Capture the cell that displays the provided text and extract its (x, y) central coordinate. 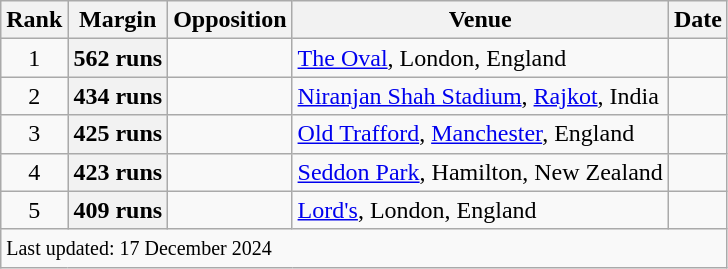
5 (34, 210)
3 (34, 134)
562 runs (118, 58)
Last updated: 17 December 2024 (364, 248)
423 runs (118, 172)
Margin (118, 20)
1 (34, 58)
425 runs (118, 134)
The Oval, London, England (480, 58)
Date (698, 20)
Rank (34, 20)
Seddon Park, Hamilton, New Zealand (480, 172)
Opposition (230, 20)
Old Trafford, Manchester, England (480, 134)
409 runs (118, 210)
2 (34, 96)
Lord's, London, England (480, 210)
434 runs (118, 96)
4 (34, 172)
Niranjan Shah Stadium, Rajkot, India (480, 96)
Venue (480, 20)
